Detect which cell encompasses the target text, then output its [x, y] center coordinate. 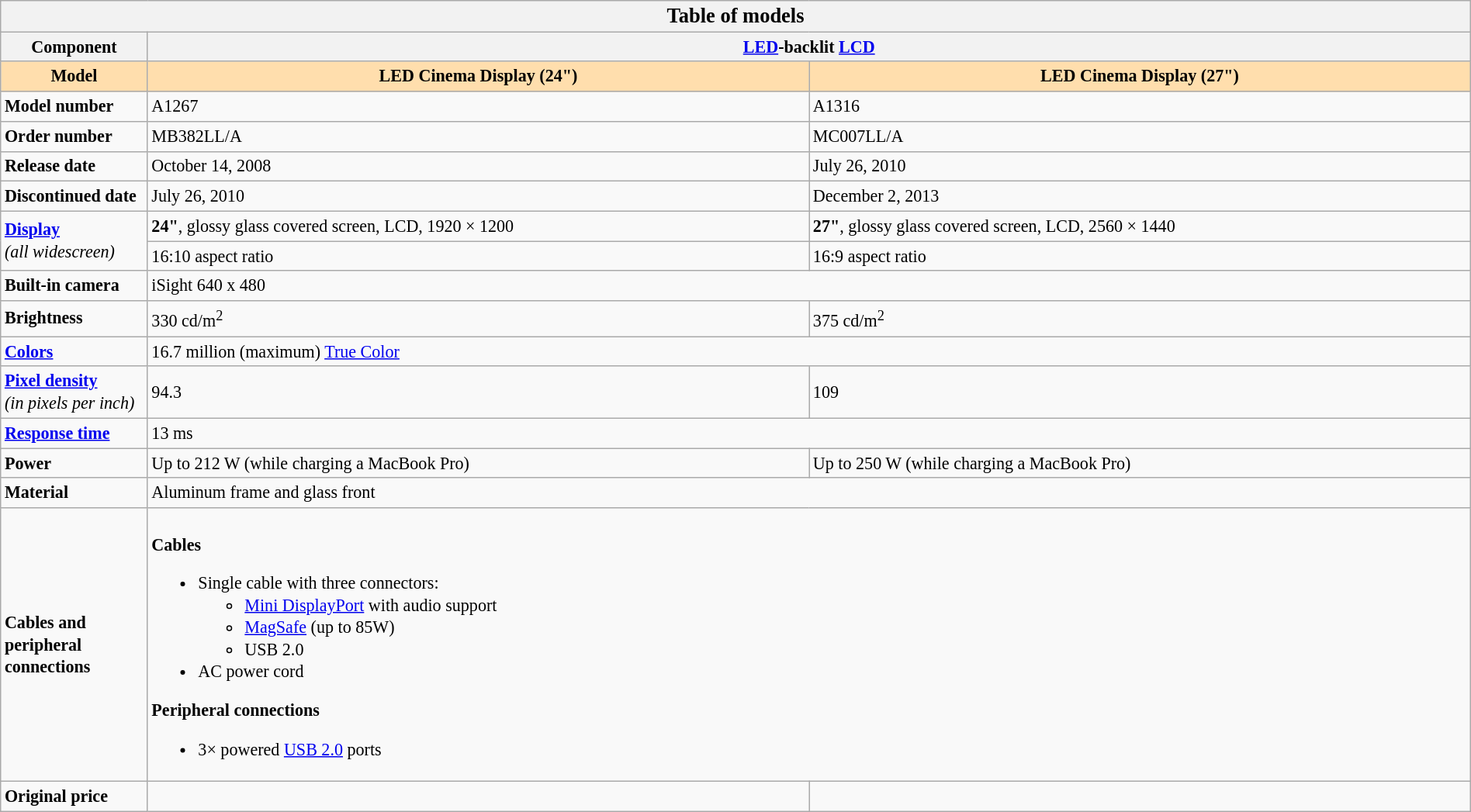
Material [74, 493]
MB382LL/A [478, 136]
Component [74, 47]
Order number [74, 136]
16:9 aspect ratio [1140, 256]
Colors [74, 351]
Brightness [74, 319]
Pixel density(in pixels per inch) [74, 392]
LED Cinema Display (24") [478, 76]
109 [1140, 392]
LED Cinema Display (27") [1140, 76]
October 14, 2008 [478, 166]
330 cd/m2 [478, 319]
Response time [74, 433]
Cables and peripheral connections [74, 644]
375 cd/m2 [1140, 319]
Up to 250 W (while charging a MacBook Pro) [1140, 462]
13 ms [808, 433]
Built-in camera [74, 285]
December 2, 2013 [1140, 195]
A1316 [1140, 107]
LED-backlit LCD [808, 47]
Original price [74, 796]
Model number [74, 107]
Model [74, 76]
Discontinued date [74, 195]
Display(all widescreen) [74, 240]
16.7 million (maximum) True Color [808, 351]
iSight 640 x 480 [808, 285]
Power [74, 462]
A1267 [478, 107]
Table of models [735, 16]
24", glossy glass covered screen, LCD, 1920 × 1200 [478, 226]
MC007LL/A [1140, 136]
Release date [74, 166]
16:10 aspect ratio [478, 256]
Aluminum frame and glass front [808, 493]
94.3 [478, 392]
27", glossy glass covered screen, LCD, 2560 × 1440 [1140, 226]
Up to 212 W (while charging a MacBook Pro) [478, 462]
